Return (x, y) of the center of cell containing provided text 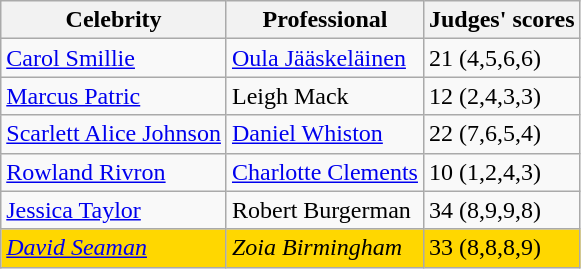
Celebrity (114, 20)
21 (4,5,6,6) (502, 58)
Zoia Birmingham (324, 248)
34 (8,9,9,8) (502, 210)
Professional (324, 20)
Oula Jääskeläinen (324, 58)
Robert Burgerman (324, 210)
10 (1,2,4,3) (502, 172)
Marcus Patric (114, 96)
Judges' scores (502, 20)
Carol Smillie (114, 58)
Charlotte Clements (324, 172)
Rowland Rivron (114, 172)
33 (8,8,8,9) (502, 248)
Daniel Whiston (324, 134)
Scarlett Alice Johnson (114, 134)
David Seaman (114, 248)
12 (2,4,3,3) (502, 96)
Jessica Taylor (114, 210)
22 (7,6,5,4) (502, 134)
Leigh Mack (324, 96)
